For the text-containing cell, return its midpoint in [x, y] coordinate format. 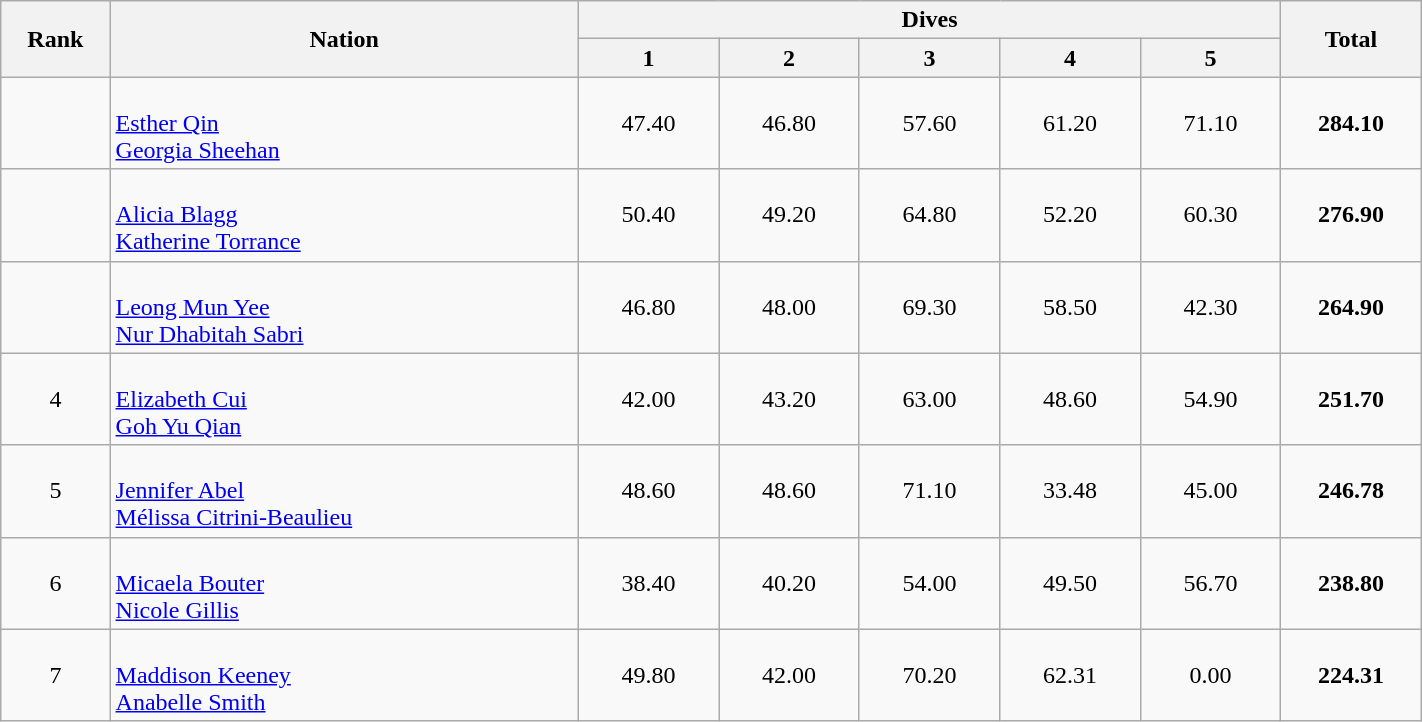
48.00 [789, 307]
42.30 [1210, 307]
Alicia BlaggKatherine Torrance [344, 215]
58.50 [1070, 307]
61.20 [1070, 123]
52.20 [1070, 215]
50.40 [648, 215]
Maddison KeeneyAnabelle Smith [344, 675]
70.20 [929, 675]
264.90 [1351, 307]
38.40 [648, 583]
0.00 [1210, 675]
Jennifer AbelMélissa Citrini-Beaulieu [344, 491]
40.20 [789, 583]
56.70 [1210, 583]
57.60 [929, 123]
63.00 [929, 399]
47.40 [648, 123]
276.90 [1351, 215]
69.30 [929, 307]
Total [1351, 39]
Nation [344, 39]
49.80 [648, 675]
2 [789, 58]
Elizabeth CuiGoh Yu Qian [344, 399]
54.90 [1210, 399]
Dives [929, 20]
Esther QinGeorgia Sheehan [344, 123]
Leong Mun YeeNur Dhabitah Sabri [344, 307]
1 [648, 58]
60.30 [1210, 215]
7 [56, 675]
251.70 [1351, 399]
64.80 [929, 215]
6 [56, 583]
Rank [56, 39]
33.48 [1070, 491]
3 [929, 58]
43.20 [789, 399]
54.00 [929, 583]
246.78 [1351, 491]
238.80 [1351, 583]
62.31 [1070, 675]
284.10 [1351, 123]
Micaela BouterNicole Gillis [344, 583]
224.31 [1351, 675]
49.20 [789, 215]
49.50 [1070, 583]
45.00 [1210, 491]
